Locate the cell with the specified text and output its (x, y) center coordinate. 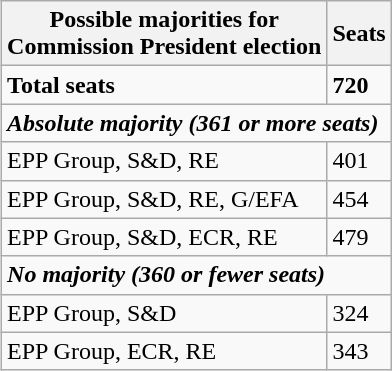
EPP Group, ECR, RE (164, 351)
Seats (359, 34)
EPP Group, S&D, RE, G/EFA (164, 199)
Possible majorities forCommission President election (164, 34)
401 (359, 161)
EPP Group, S&D, ECR, RE (164, 237)
343 (359, 351)
454 (359, 199)
324 (359, 313)
EPP Group, S&D, RE (164, 161)
Total seats (164, 85)
EPP Group, S&D (164, 313)
Absolute majority (361 or more seats) (197, 123)
479 (359, 237)
720 (359, 85)
No majority (360 or fewer seats) (197, 275)
